Return the [x, y] coordinate for the center point of the cell that contains the specified text.  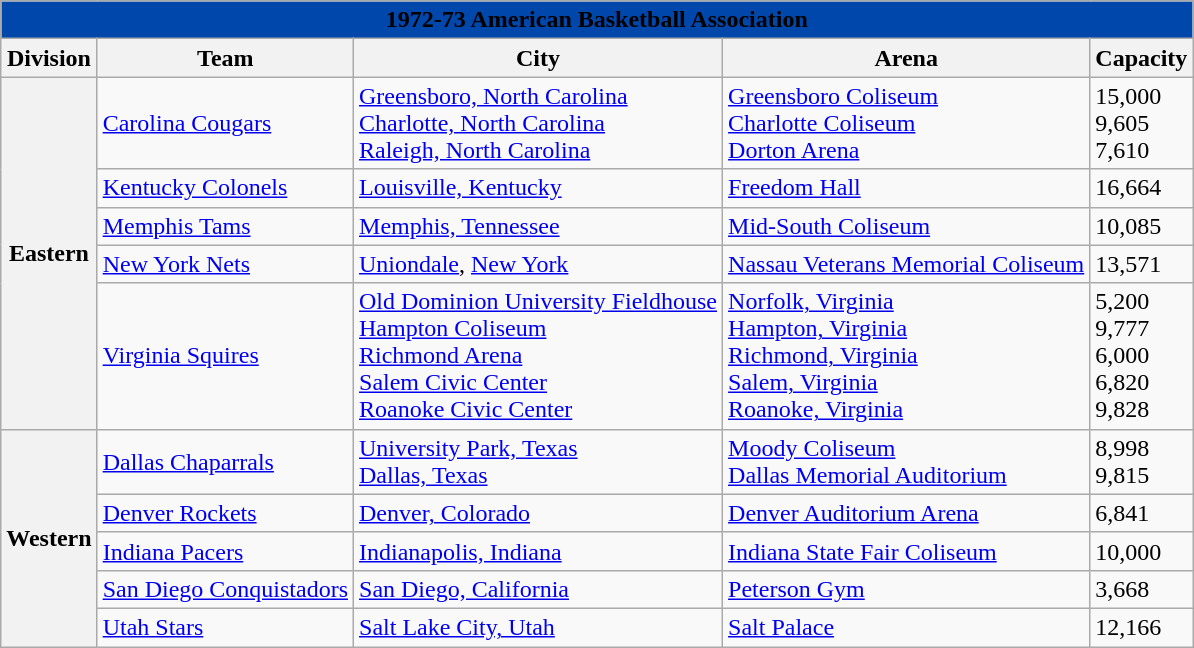
12,166 [1142, 627]
Nassau Veterans Memorial Coliseum [906, 264]
City [538, 58]
Team [225, 58]
8,998 9,815 [1142, 462]
Denver Rockets [225, 513]
Utah Stars [225, 627]
Salt Palace [906, 627]
13,571 [1142, 264]
New York Nets [225, 264]
Denver, Colorado [538, 513]
Peterson Gym [906, 589]
Moody Coliseum Dallas Memorial Auditorium [906, 462]
San Diego, California [538, 589]
Old Dominion University Fieldhouse Hampton Coliseum Richmond Arena Salem Civic Center Roanoke Civic Center [538, 356]
5,200 9,777 6,000 6,820 9,828 [1142, 356]
Salt Lake City, Utah [538, 627]
3,668 [1142, 589]
San Diego Conquistadors [225, 589]
15,000 9,605 7,610 [1142, 123]
Carolina Cougars [225, 123]
Virginia Squires [225, 356]
Dallas Chaparrals [225, 462]
Indiana State Fair Coliseum [906, 551]
Memphis Tams [225, 226]
Division [49, 58]
Memphis, Tennessee [538, 226]
Eastern [49, 253]
Indianapolis, Indiana [538, 551]
10,085 [1142, 226]
Greensboro Coliseum Charlotte Coliseum Dorton Arena [906, 123]
Freedom Hall [906, 188]
Capacity [1142, 58]
Mid-South Coliseum [906, 226]
6,841 [1142, 513]
10,000 [1142, 551]
Norfolk, Virginia Hampton, Virginia Richmond, Virginia Salem, Virginia Roanoke, Virginia [906, 356]
Denver Auditorium Arena [906, 513]
Kentucky Colonels [225, 188]
Indiana Pacers [225, 551]
Uniondale, New York [538, 264]
Western [49, 538]
Louisville, Kentucky [538, 188]
1972-73 American Basketball Association [597, 20]
16,664 [1142, 188]
Greensboro, North Carolina Charlotte, North Carolina Raleigh, North Carolina [538, 123]
University Park, Texas Dallas, Texas [538, 462]
Arena [906, 58]
